Extract the [x, y] coordinate from the center of the cell holding the provided text.  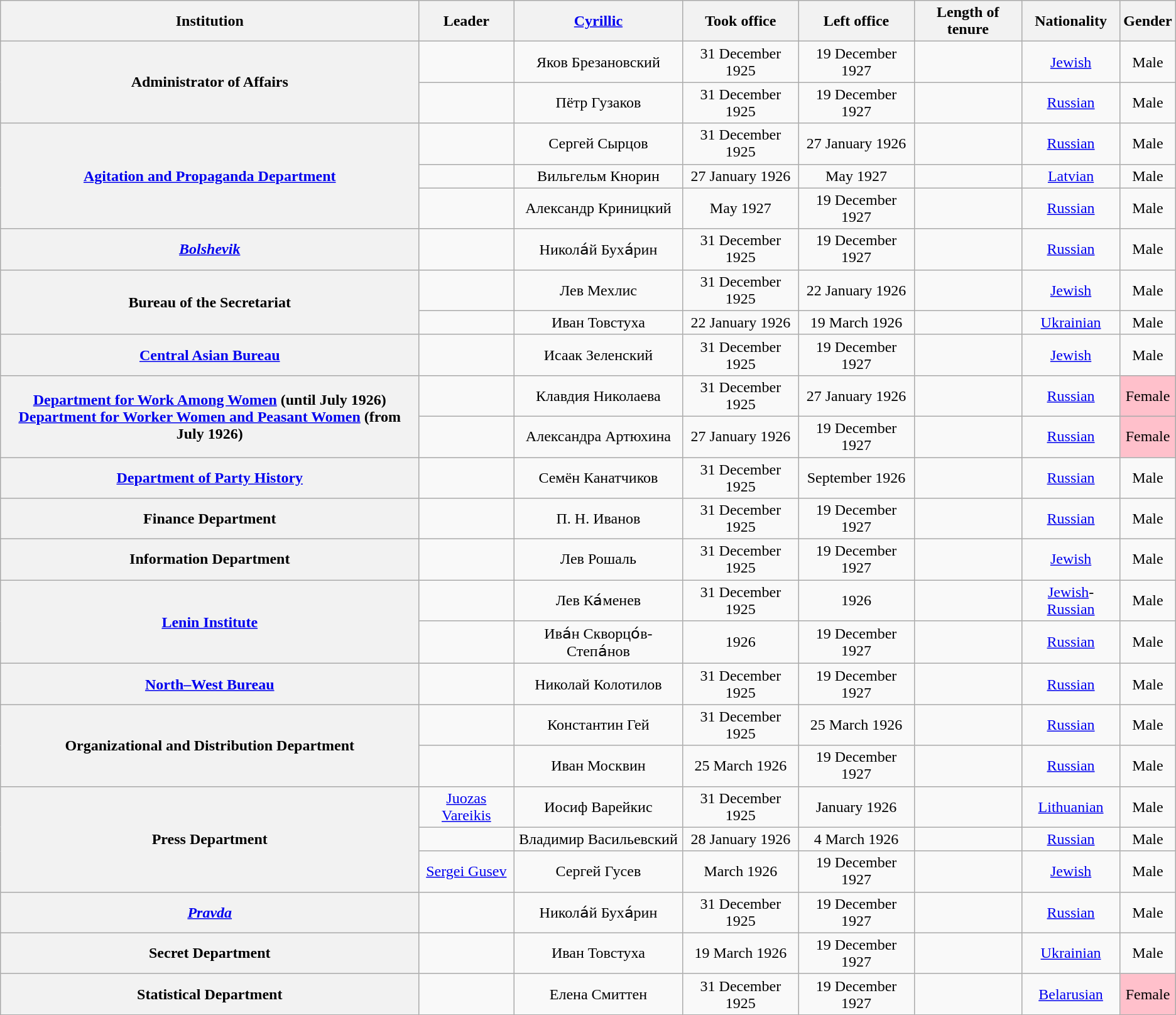
Клавдия Николаева [598, 396]
North–West Bureau [210, 684]
Leader [466, 21]
Bolshevik [210, 249]
Agitation and Propaganda Department [210, 176]
Took office [741, 21]
Иван Москвин [598, 765]
Belarusian [1070, 994]
Department for Work Among Women (until July 1926)Department for Worker Women and Peasant Women (from July 1926) [210, 416]
Organizational and Distribution Department [210, 745]
Лев Ка́менев [598, 601]
Александр Криницкий [598, 209]
Александра Артюхина [598, 436]
September 1926 [856, 478]
28 January 1926 [741, 839]
Information Department [210, 559]
Juozas Vareikis [466, 807]
Николай Колотилов [598, 684]
January 1926 [856, 807]
Central Asian Bureau [210, 354]
Secret Department [210, 953]
March 1926 [741, 871]
Ива́н Скворцо́в-Степа́нов [598, 642]
Иосиф Варейкис [598, 807]
Lithuanian [1070, 807]
Finance Department [210, 519]
Исаак Зеленский [598, 354]
Department of Party History [210, 478]
Latvian [1070, 176]
Press Department [210, 839]
Сергей Сырцов [598, 143]
Cyrillic [598, 21]
Елена Смиттен [598, 994]
Семён Канатчиков [598, 478]
Sergei Gusev [466, 871]
Left office [856, 21]
Nationality [1070, 21]
Administrator of Affairs [210, 82]
Константин Гей [598, 725]
Сергей Гусев [598, 871]
Вильгельм Кнорин [598, 176]
Пётр Гузаков [598, 103]
Lenin Institute [210, 622]
Лев Рошаль [598, 559]
Gender [1148, 21]
Statistical Department [210, 994]
4 March 1926 [856, 839]
Jewish-Russian [1070, 601]
Length of tenure [967, 21]
Institution [210, 21]
Pravda [210, 913]
П. Н. Иванов [598, 519]
Bureau of the Secretariat [210, 302]
Лев Мехлис [598, 290]
Яков Брезановский [598, 62]
Владимир Васильевский [598, 839]
